Locate the cell with the specified text and output its (X, Y) center coordinate. 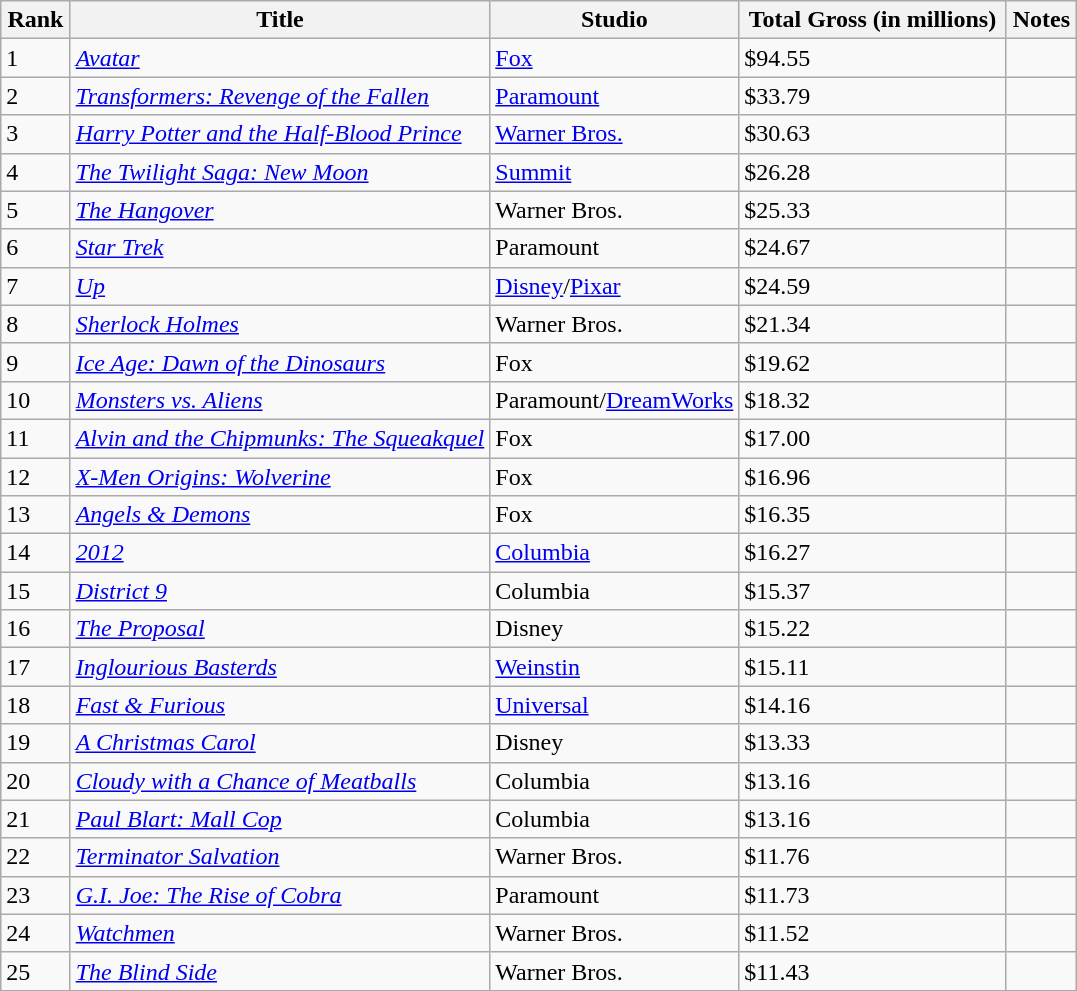
District 9 (280, 591)
2 (36, 96)
12 (36, 477)
Cloudy with a Chance of Meatballs (280, 781)
$15.37 (872, 591)
Weinstin (614, 667)
$13.33 (872, 743)
Watchmen (280, 933)
Sherlock Holmes (280, 324)
18 (36, 705)
The Hangover (280, 210)
$17.00 (872, 438)
19 (36, 743)
$24.59 (872, 286)
16 (36, 629)
17 (36, 667)
Monsters vs. Aliens (280, 400)
The Twilight Saga: New Moon (280, 172)
Fast & Furious (280, 705)
9 (36, 362)
Studio (614, 20)
20 (36, 781)
Terminator Salvation (280, 857)
Transformers: Revenge of the Fallen (280, 96)
5 (36, 210)
8 (36, 324)
$30.63 (872, 134)
Inglourious Basterds (280, 667)
21 (36, 819)
Avatar (280, 58)
24 (36, 933)
Rank (36, 20)
$18.32 (872, 400)
Ice Age: Dawn of the Dinosaurs (280, 362)
A Christmas Carol (280, 743)
The Proposal (280, 629)
G.I. Joe: The Rise of Cobra (280, 895)
1 (36, 58)
$94.55 (872, 58)
$25.33 (872, 210)
Notes (1042, 20)
Paul Blart: Mall Cop (280, 819)
Angels & Demons (280, 515)
$33.79 (872, 96)
X-Men Origins: Wolverine (280, 477)
14 (36, 553)
$11.76 (872, 857)
$19.62 (872, 362)
Disney/Pixar (614, 286)
$14.16 (872, 705)
$11.43 (872, 971)
Paramount/DreamWorks (614, 400)
$26.28 (872, 172)
10 (36, 400)
$11.73 (872, 895)
22 (36, 857)
$21.34 (872, 324)
23 (36, 895)
2012 (280, 553)
13 (36, 515)
Universal (614, 705)
$11.52 (872, 933)
Star Trek (280, 248)
3 (36, 134)
$16.96 (872, 477)
Title (280, 20)
The Blind Side (280, 971)
Up (280, 286)
6 (36, 248)
25 (36, 971)
11 (36, 438)
7 (36, 286)
$16.35 (872, 515)
Total Gross (in millions) (872, 20)
$16.27 (872, 553)
$15.11 (872, 667)
$15.22 (872, 629)
Summit (614, 172)
15 (36, 591)
Harry Potter and the Half-Blood Prince (280, 134)
$24.67 (872, 248)
4 (36, 172)
Alvin and the Chipmunks: The Squeakquel (280, 438)
